Return the [X, Y] coordinate for the center point of the cell that contains the specified text.  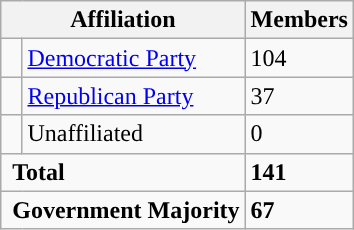
Republican Party [134, 96]
37 [299, 96]
Unaffiliated [134, 134]
Total [123, 172]
Affiliation [123, 20]
104 [299, 58]
Members [299, 20]
67 [299, 210]
Government Majority [123, 210]
Democratic Party [134, 58]
141 [299, 172]
0 [299, 134]
